For the text-containing cell, return its midpoint in [x, y] coordinate format. 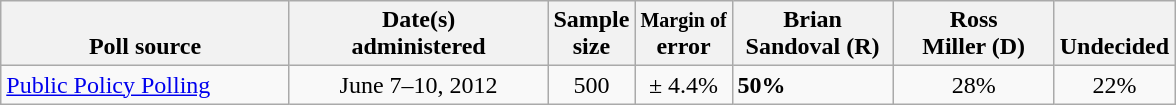
June 7–10, 2012 [418, 85]
500 [592, 85]
22% [1114, 85]
RossMiller (D) [974, 34]
Poll source [146, 34]
Public Policy Polling [146, 85]
Margin oferror [684, 34]
Undecided [1114, 34]
Date(s)administered [418, 34]
BrianSandoval (R) [812, 34]
± 4.4% [684, 85]
28% [974, 85]
Samplesize [592, 34]
50% [812, 85]
